Locate the cell with the specified text and output its [X, Y] center coordinate. 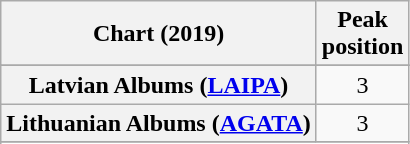
Chart (2019) [159, 34]
Latvian Albums (LAIPA) [159, 85]
Peakposition [362, 34]
Lithuanian Albums (AGATA) [159, 123]
